Locate the cell with the specified text and output its (X, Y) center coordinate. 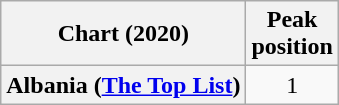
Chart (2020) (124, 34)
1 (292, 85)
Albania (The Top List) (124, 85)
Peakposition (292, 34)
